Detect which cell encompasses the target text, then output its (x, y) center coordinate. 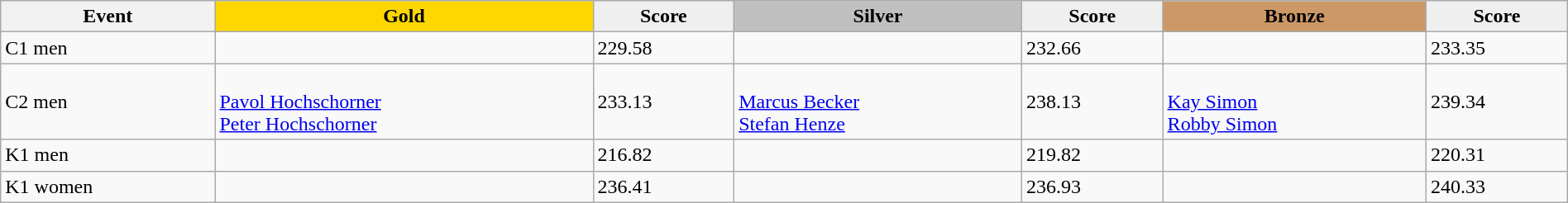
233.35 (1497, 48)
Bronze (1294, 17)
Kay SimonRobby Simon (1294, 101)
236.41 (663, 186)
Gold (404, 17)
C2 men (108, 101)
Marcus BeckerStefan Henze (878, 101)
236.93 (1092, 186)
Pavol HochschornerPeter Hochschorner (404, 101)
K1 men (108, 155)
219.82 (1092, 155)
238.13 (1092, 101)
240.33 (1497, 186)
239.34 (1497, 101)
229.58 (663, 48)
Event (108, 17)
232.66 (1092, 48)
Silver (878, 17)
216.82 (663, 155)
K1 women (108, 186)
233.13 (663, 101)
220.31 (1497, 155)
C1 men (108, 48)
